From the cell containing the given text, extract its center point as [X, Y] coordinate. 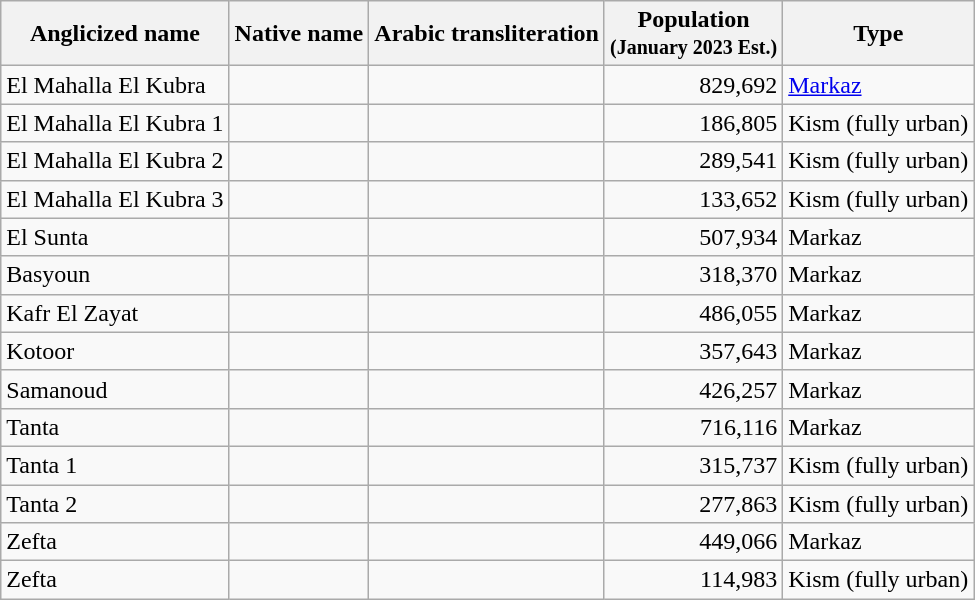
Tanta 1 [115, 465]
El Mahalla El Kubra 1 [115, 123]
Population(January 2023 Est.) [693, 34]
449,066 [693, 542]
315,737 [693, 465]
Anglicized name [115, 34]
133,652 [693, 199]
Kafr El Zayat [115, 313]
Samanoud [115, 389]
Kotoor [115, 351]
829,692 [693, 85]
277,863 [693, 503]
Tanta [115, 427]
318,370 [693, 275]
Basyoun [115, 275]
486,055 [693, 313]
El Mahalla El Kubra 2 [115, 161]
289,541 [693, 161]
Tanta 2 [115, 503]
El Mahalla El Kubra [115, 85]
114,983 [693, 580]
Native name [299, 34]
507,934 [693, 237]
Arabic transliteration [487, 34]
716,116 [693, 427]
426,257 [693, 389]
El Sunta [115, 237]
Type [878, 34]
El Mahalla El Kubra 3 [115, 199]
186,805 [693, 123]
357,643 [693, 351]
